Locate the cell with the specified text and output its (x, y) center coordinate. 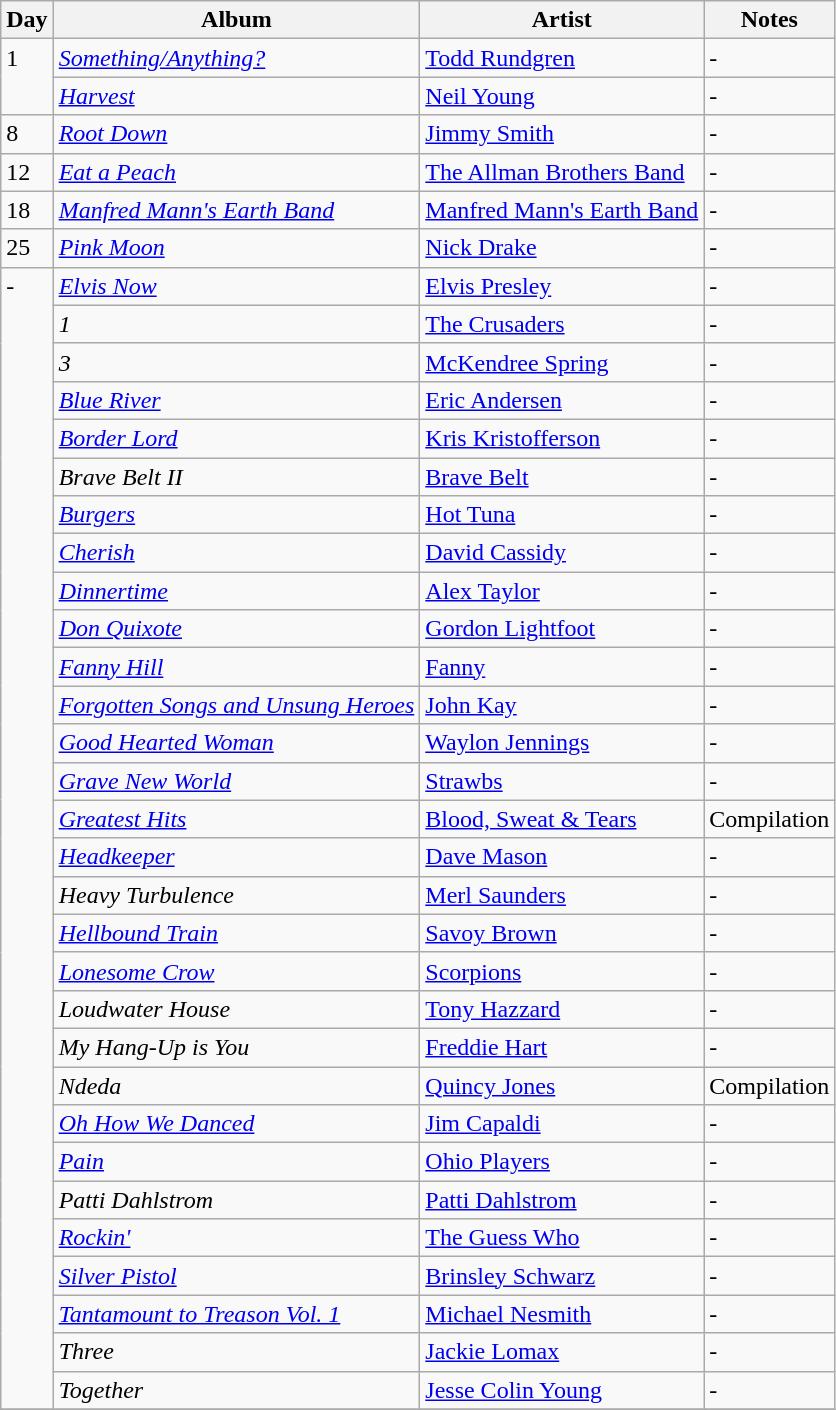
Strawbs (562, 781)
Harvest (236, 96)
Greatest Hits (236, 819)
Eat a Peach (236, 172)
Tony Hazzard (562, 1009)
Michael Nesmith (562, 1314)
Together (236, 1390)
Elvis Presley (562, 286)
Brave Belt (562, 477)
Jim Capaldi (562, 1124)
Root Down (236, 134)
McKendree Spring (562, 362)
Three (236, 1352)
Brave Belt II (236, 477)
Rockin' (236, 1238)
David Cassidy (562, 553)
Neil Young (562, 96)
Headkeeper (236, 857)
John Kay (562, 705)
Kris Kristofferson (562, 438)
Oh How We Danced (236, 1124)
Dinnertime (236, 591)
Silver Pistol (236, 1276)
Day (27, 20)
Artist (562, 20)
Jesse Colin Young (562, 1390)
18 (27, 210)
Alex Taylor (562, 591)
Elvis Now (236, 286)
Ndeda (236, 1085)
Lonesome Crow (236, 971)
Heavy Turbulence (236, 895)
The Guess Who (562, 1238)
Nick Drake (562, 248)
3 (236, 362)
The Crusaders (562, 324)
Album (236, 20)
Hellbound Train (236, 933)
25 (27, 248)
Something/Anything? (236, 58)
Burgers (236, 515)
Ohio Players (562, 1162)
8 (27, 134)
Gordon Lightfoot (562, 629)
Tantamount to Treason Vol. 1 (236, 1314)
Blood, Sweat & Tears (562, 819)
Forgotten Songs and Unsung Heroes (236, 705)
Scorpions (562, 971)
Quincy Jones (562, 1085)
Fanny Hill (236, 667)
Notes (770, 20)
Blue River (236, 400)
Jackie Lomax (562, 1352)
My Hang-Up is You (236, 1047)
Loudwater House (236, 1009)
Hot Tuna (562, 515)
Cherish (236, 553)
Merl Saunders (562, 895)
Pink Moon (236, 248)
Jimmy Smith (562, 134)
Dave Mason (562, 857)
Eric Andersen (562, 400)
Grave New World (236, 781)
Todd Rundgren (562, 58)
The Allman Brothers Band (562, 172)
Pain (236, 1162)
Waylon Jennings (562, 743)
Good Hearted Woman (236, 743)
Don Quixote (236, 629)
Fanny (562, 667)
Brinsley Schwarz (562, 1276)
12 (27, 172)
Border Lord (236, 438)
Savoy Brown (562, 933)
Freddie Hart (562, 1047)
